Detect which cell encompasses the target text, then output its (x, y) center coordinate. 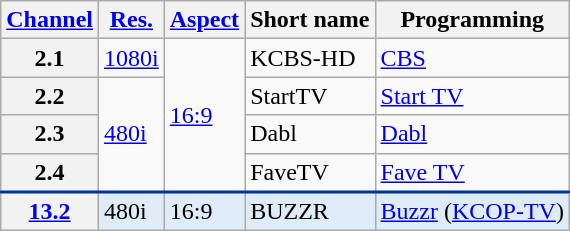
Programming (472, 20)
13.2 (50, 212)
2.2 (50, 96)
Res. (132, 20)
Short name (310, 20)
Fave TV (472, 172)
1080i (132, 58)
CBS (472, 58)
StartTV (310, 96)
FaveTV (310, 172)
BUZZR (310, 212)
Start TV (472, 96)
2.1 (50, 58)
Channel (50, 20)
2.4 (50, 172)
2.3 (50, 134)
KCBS-HD (310, 58)
Buzzr (KCOP-TV) (472, 212)
Aspect (204, 20)
